Provide the (x, y) coordinate of the cell's center where the given text is located.  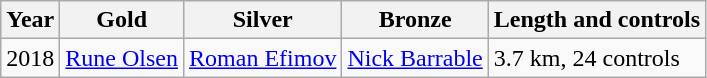
Rune Olsen (122, 58)
Roman Efimov (263, 58)
Bronze (415, 20)
Year (30, 20)
Nick Barrable (415, 58)
Gold (122, 20)
Silver (263, 20)
Length and controls (596, 20)
3.7 km, 24 controls (596, 58)
2018 (30, 58)
